Pinpoint the cell where the given text exists, returning its (x, y) midpoint coordinate. 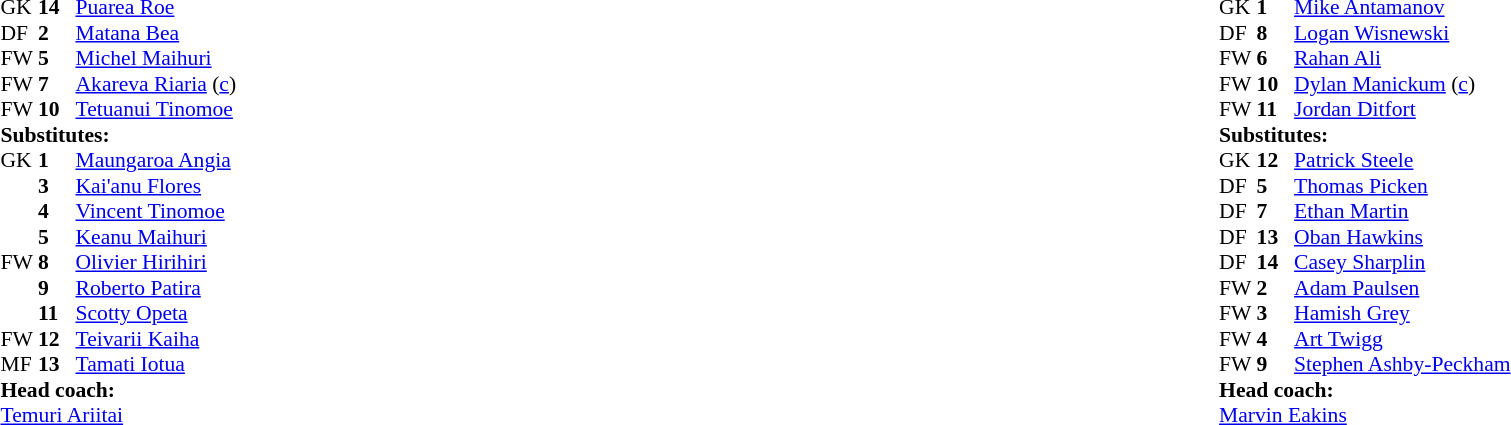
6 (1276, 59)
Stephen Ashby-Peckham (1402, 365)
Oban Hawkins (1402, 237)
Logan Wisnewski (1402, 33)
14 (1276, 263)
Akareva Riaria (c) (156, 84)
Patrick Steele (1402, 161)
Art Twigg (1402, 339)
Adam Paulsen (1402, 288)
Roberto Patira (156, 288)
Maungaroa Angia (156, 161)
MF (19, 365)
Rahan Ali (1402, 59)
Teivarii Kaiha (156, 339)
Keanu Maihuri (156, 237)
Casey Sharplin (1402, 263)
Matana Bea (156, 33)
Dylan Manickum (c) (1402, 84)
Tamati Iotua (156, 365)
Scotty Opeta (156, 313)
Thomas Picken (1402, 186)
Tetuanui Tinomoe (156, 109)
Jordan Ditfort (1402, 109)
Olivier Hirihiri (156, 263)
Ethan Martin (1402, 211)
Kai'anu Flores (156, 186)
1 (57, 161)
Michel Maihuri (156, 59)
Hamish Grey (1402, 313)
Vincent Tinomoe (156, 211)
